Return the [X, Y] coordinate for the center point of the cell that contains the specified text.  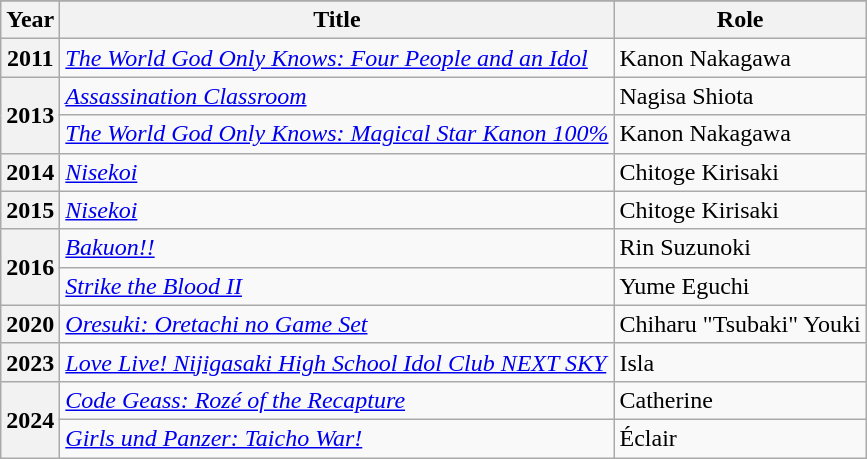
Love Live! Nijigasaki High School Idol Club NEXT SKY [337, 362]
Nagisa Shiota [740, 96]
2024 [30, 419]
Yume Eguchi [740, 286]
2015 [30, 210]
Code Geass: Rozé of the Recapture [337, 400]
Title [337, 20]
Role [740, 20]
Bakuon!! [337, 248]
2013 [30, 115]
Chiharu "Tsubaki" Youki [740, 324]
2011 [30, 58]
2014 [30, 172]
2023 [30, 362]
Year [30, 20]
Éclair [740, 438]
2016 [30, 267]
Catherine [740, 400]
2020 [30, 324]
The World God Only Knows: Four People and an Idol [337, 58]
Rin Suzunoki [740, 248]
Strike the Blood II [337, 286]
Oresuki: Oretachi no Game Set [337, 324]
Assassination Classroom [337, 96]
Isla [740, 362]
Girls und Panzer: Taicho War! [337, 438]
The World God Only Knows: Magical Star Kanon 100% [337, 134]
